From the cell containing the given text, extract its center point as (X, Y) coordinate. 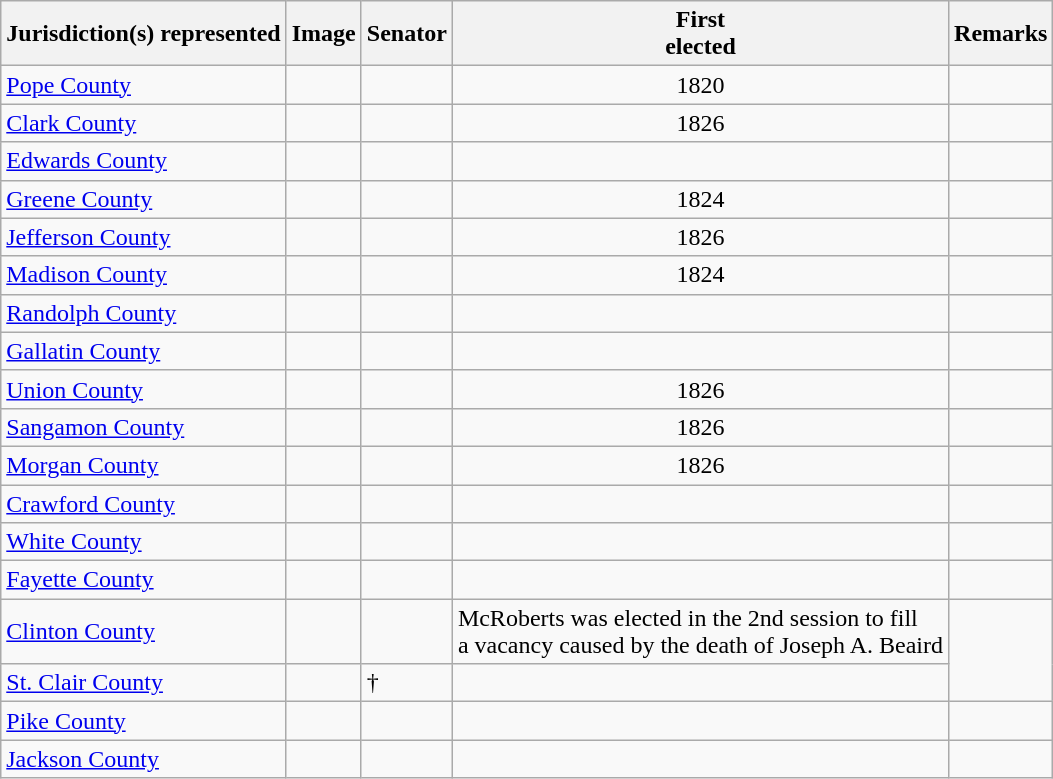
Senator (406, 34)
Pope County (144, 85)
Morgan County (144, 465)
Randolph County (144, 313)
Crawford County (144, 503)
Clark County (144, 123)
Jefferson County (144, 237)
White County (144, 542)
Fayette County (144, 580)
Pike County (144, 721)
Madison County (144, 275)
1820 (700, 85)
Jurisdiction(s) represented (144, 34)
Sangamon County (144, 427)
Jackson County (144, 759)
Clinton County (144, 632)
St. Clair County (144, 683)
† (406, 683)
Firstelected (700, 34)
Remarks (1001, 34)
Edwards County (144, 161)
Union County (144, 389)
McRoberts was elected in the 2nd session to fill a vacancy caused by the death of Joseph A. Beaird (700, 632)
Greene County (144, 199)
Gallatin County (144, 351)
Image (324, 34)
